Determine the [X, Y] coordinate at the center of the cell enclosing the given text.  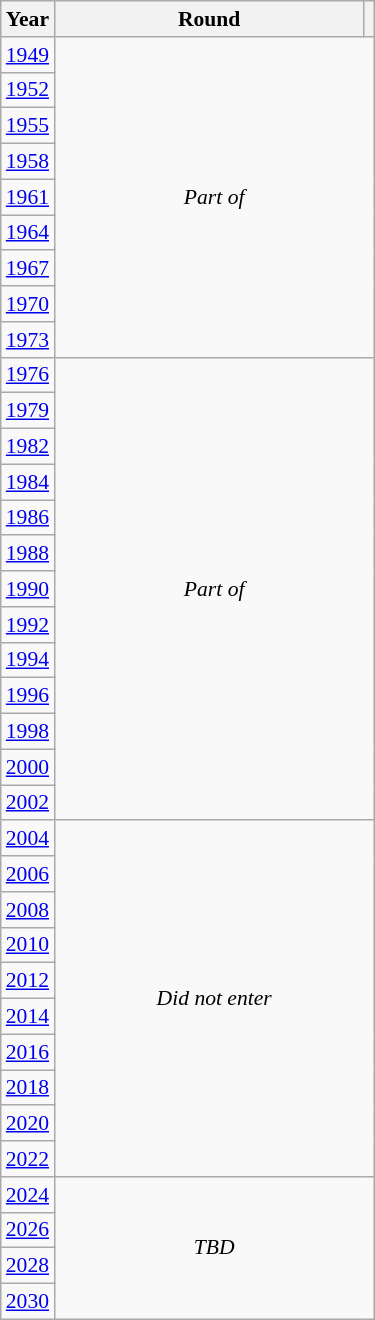
2026 [28, 1230]
1994 [28, 660]
1961 [28, 197]
2012 [28, 981]
1998 [28, 732]
1996 [28, 696]
2008 [28, 910]
2016 [28, 1052]
1970 [28, 304]
1979 [28, 411]
2014 [28, 1017]
Round [209, 19]
TBD [214, 1248]
2006 [28, 874]
2002 [28, 803]
1964 [28, 233]
2004 [28, 839]
2020 [28, 1124]
Did not enter [214, 999]
1976 [28, 375]
1952 [28, 90]
1949 [28, 55]
1984 [28, 482]
1958 [28, 162]
2028 [28, 1266]
2022 [28, 1159]
2030 [28, 1302]
1990 [28, 589]
1955 [28, 126]
1967 [28, 269]
1973 [28, 340]
1986 [28, 518]
2000 [28, 767]
1982 [28, 447]
1988 [28, 554]
2024 [28, 1195]
Year [28, 19]
1992 [28, 625]
2010 [28, 945]
2018 [28, 1088]
